Provide the (x, y) coordinate of the cell's center where the given text is located.  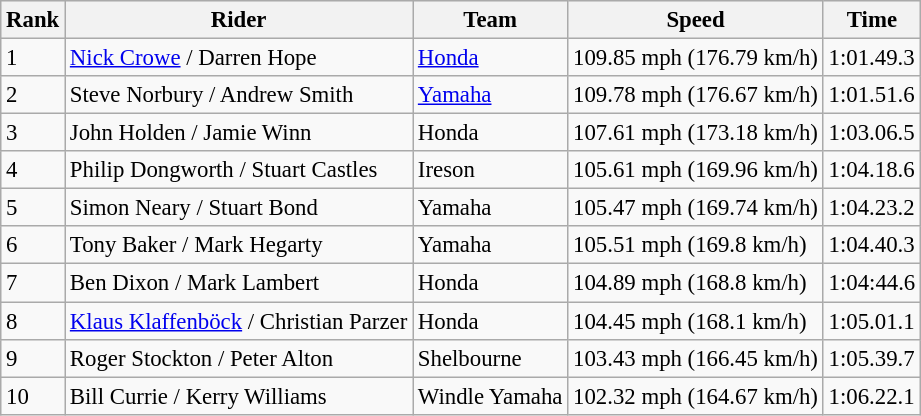
103.43 mph (166.45 km/h) (696, 358)
104.89 mph (168.8 km/h) (696, 283)
Klaus Klaffenböck / Christian Parzer (239, 321)
104.45 mph (168.1 km/h) (696, 321)
107.61 mph (173.18 km/h) (696, 133)
105.47 mph (169.74 km/h) (696, 208)
Rider (239, 20)
Roger Stockton / Peter Alton (239, 358)
Philip Dongworth / Stuart Castles (239, 170)
1:05.01.1 (872, 321)
Nick Crowe / Darren Hope (239, 58)
9 (33, 358)
7 (33, 283)
2 (33, 95)
Speed (696, 20)
Steve Norbury / Andrew Smith (239, 95)
8 (33, 321)
10 (33, 396)
6 (33, 245)
Time (872, 20)
1:01.49.3 (872, 58)
Shelbourne (490, 358)
1:06.22.1 (872, 396)
1:04.40.3 (872, 245)
1:01.51.6 (872, 95)
Windle Yamaha (490, 396)
1 (33, 58)
4 (33, 170)
1:03.06.5 (872, 133)
109.85 mph (176.79 km/h) (696, 58)
109.78 mph (176.67 km/h) (696, 95)
Ireson (490, 170)
1:04.18.6 (872, 170)
Bill Currie / Kerry Williams (239, 396)
1:04:44.6 (872, 283)
John Holden / Jamie Winn (239, 133)
Tony Baker / Mark Hegarty (239, 245)
Rank (33, 20)
105.61 mph (169.96 km/h) (696, 170)
105.51 mph (169.8 km/h) (696, 245)
Simon Neary / Stuart Bond (239, 208)
Ben Dixon / Mark Lambert (239, 283)
5 (33, 208)
102.32 mph (164.67 km/h) (696, 396)
3 (33, 133)
1:04.23.2 (872, 208)
1:05.39.7 (872, 358)
Team (490, 20)
